Extract the [X, Y] coordinate from the center of the cell holding the provided text.  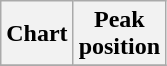
Chart [37, 34]
Peakposition [119, 34]
